Pinpoint the cell where the given text exists, returning its [X, Y] midpoint coordinate. 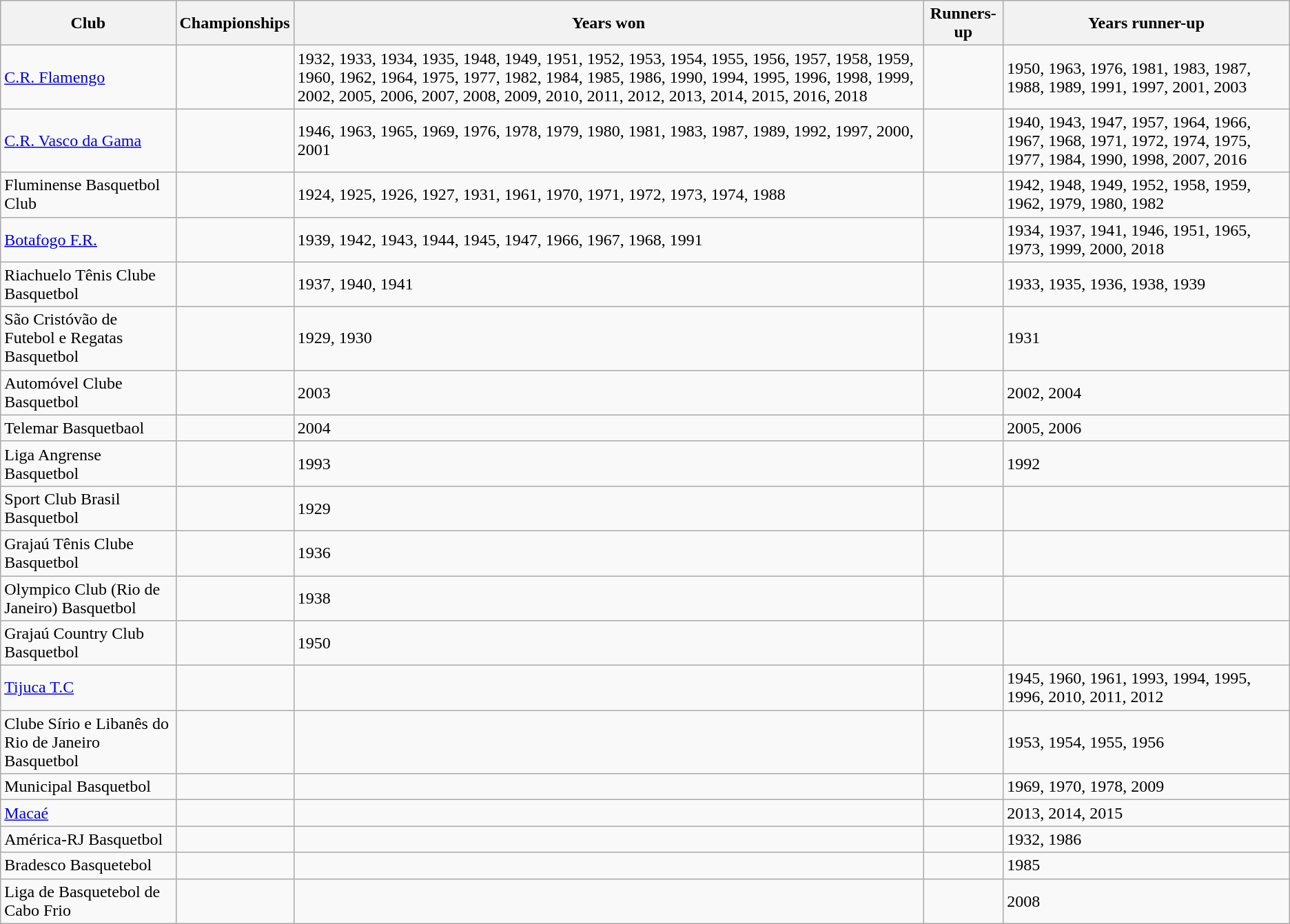
1924, 1925, 1926, 1927, 1931, 1961, 1970, 1971, 1972, 1973, 1974, 1988 [608, 194]
2003 [608, 393]
2008 [1147, 901]
Years won [608, 23]
Sport Club Brasil Basquetbol [88, 509]
1953, 1954, 1955, 1956 [1147, 742]
Telemar Basquetbaol [88, 428]
1946, 1963, 1965, 1969, 1976, 1978, 1979, 1980, 1981, 1983, 1987, 1989, 1992, 1997, 2000, 2001 [608, 141]
1945, 1960, 1961, 1993, 1994, 1995, 1996, 2010, 2011, 2012 [1147, 688]
2013, 2014, 2015 [1147, 813]
Grajaú Tênis Clube Basquetbol [88, 553]
América-RJ Basquetbol [88, 839]
1931 [1147, 338]
1938 [608, 598]
São Cristóvão de Futebol e Regatas Basquetbol [88, 338]
Olympico Club (Rio de Janeiro) Basquetbol [88, 598]
Years runner-up [1147, 23]
Macaé [88, 813]
1950 [608, 644]
Automóvel Clube Basquetbol [88, 393]
Championships [234, 23]
1993 [608, 463]
1939, 1942, 1943, 1944, 1945, 1947, 1966, 1967, 1968, 1991 [608, 240]
C.R. Vasco da Gama [88, 141]
1936 [608, 553]
Bradesco Basquetebol [88, 865]
Liga Angrense Basquetbol [88, 463]
Grajaú Country Club Basquetbol [88, 644]
1950, 1963, 1976, 1981, 1983, 1987, 1988, 1989, 1991, 1997, 2001, 2003 [1147, 77]
1929 [608, 509]
1933, 1935, 1936, 1938, 1939 [1147, 284]
Municipal Basquetbol [88, 787]
1992 [1147, 463]
1942, 1948, 1949, 1952, 1958, 1959, 1962, 1979, 1980, 1982 [1147, 194]
C.R. Flamengo [88, 77]
1932, 1986 [1147, 839]
Fluminense Basquetbol Club [88, 194]
Liga de Basquetebol de Cabo Frio [88, 901]
1940, 1943, 1947, 1957, 1964, 1966, 1967, 1968, 1971, 1972, 1974, 1975, 1977, 1984, 1990, 1998, 2007, 2016 [1147, 141]
2002, 2004 [1147, 393]
Clube Sírio e Libanês do Rio de Janeiro Basquetbol [88, 742]
2005, 2006 [1147, 428]
1985 [1147, 865]
2004 [608, 428]
1969, 1970, 1978, 2009 [1147, 787]
1929, 1930 [608, 338]
Tijuca T.C [88, 688]
1937, 1940, 1941 [608, 284]
Club [88, 23]
1934, 1937, 1941, 1946, 1951, 1965, 1973, 1999, 2000, 2018 [1147, 240]
Riachuelo Tênis Clube Basquetbol [88, 284]
Runners-up [963, 23]
Botafogo F.R. [88, 240]
